Search for the cell housing the specified text and yield its (x, y) center coordinate. 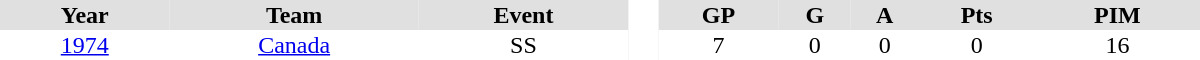
1974 (85, 45)
Pts (976, 15)
SS (524, 45)
16 (1118, 45)
Team (294, 15)
G (815, 15)
Canada (294, 45)
PIM (1118, 15)
GP (718, 15)
7 (718, 45)
A (885, 15)
Year (85, 15)
Event (524, 15)
